Provide the (x, y) coordinate of the cell's center where the given text is located.  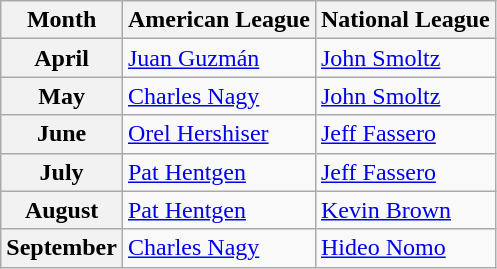
June (62, 134)
April (62, 58)
National League (405, 20)
American League (218, 20)
Hideo Nomo (405, 248)
Month (62, 20)
Juan Guzmán (218, 58)
July (62, 172)
Orel Hershiser (218, 134)
September (62, 248)
August (62, 210)
May (62, 96)
Kevin Brown (405, 210)
